Return (x, y) of the center of cell containing provided text 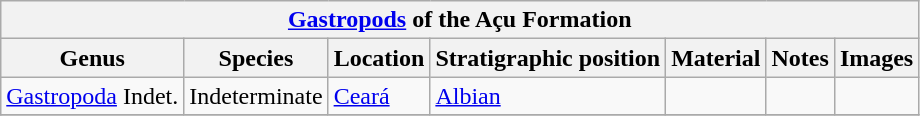
Ceará (379, 96)
Species (256, 58)
Gastropoda Indet. (92, 96)
Gastropods of the Açu Formation (460, 20)
Indeterminate (256, 96)
Genus (92, 58)
Notes (800, 58)
Location (379, 58)
Material (716, 58)
Albian (548, 96)
Images (876, 58)
Stratigraphic position (548, 58)
